Search for the cell housing the specified text and yield its [x, y] center coordinate. 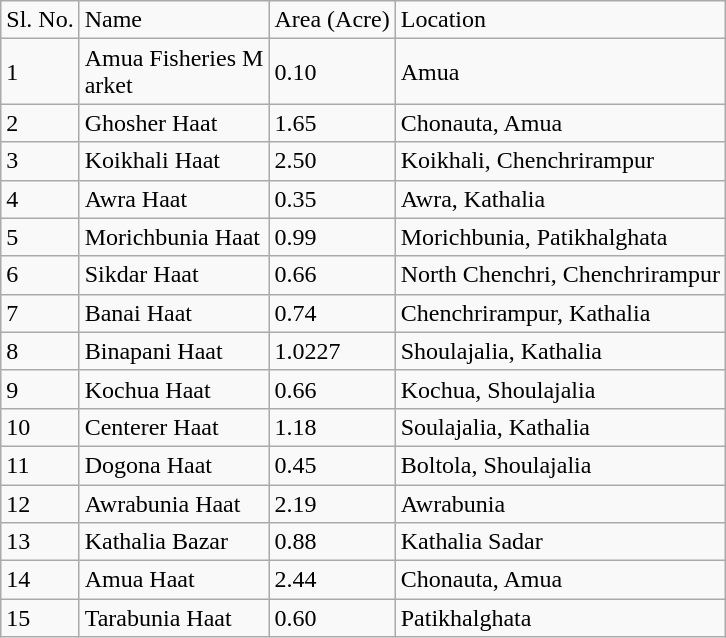
10 [40, 427]
Morichbunia, Patikhalghata [560, 237]
Kochua, Shoulajalia [560, 389]
Centerer Haat [174, 427]
Amua Fisheries Market [174, 72]
Awra, Kathalia [560, 199]
2.50 [332, 161]
Area (Acre) [332, 20]
Ghosher Haat [174, 123]
Name [174, 20]
Kochua Haat [174, 389]
Morichbunia Haat [174, 237]
11 [40, 465]
Boltola, Shoulajalia [560, 465]
9 [40, 389]
0.60 [332, 618]
14 [40, 580]
1 [40, 72]
Koikhali, Chenchrirampur [560, 161]
1.0227 [332, 351]
5 [40, 237]
0.35 [332, 199]
2.19 [332, 503]
1.18 [332, 427]
15 [40, 618]
12 [40, 503]
Sikdar Haat [174, 275]
13 [40, 542]
Binapani Haat [174, 351]
Koikhali Haat [174, 161]
Kathalia Bazar [174, 542]
Tarabunia Haat [174, 618]
0.88 [332, 542]
Patikhalghata [560, 618]
4 [40, 199]
Soulajalia, Kathalia [560, 427]
Chenchrirampur, Kathalia [560, 313]
0.10 [332, 72]
Awrabunia Haat [174, 503]
2 [40, 123]
Amua [560, 72]
7 [40, 313]
2.44 [332, 580]
Sl. No. [40, 20]
6 [40, 275]
8 [40, 351]
Awra Haat [174, 199]
0.74 [332, 313]
Kathalia Sadar [560, 542]
Shoulajalia, Kathalia [560, 351]
3 [40, 161]
Banai Haat [174, 313]
Location [560, 20]
Dogona Haat [174, 465]
Amua Haat [174, 580]
0.45 [332, 465]
1.65 [332, 123]
North Chenchri, Chenchrirampur [560, 275]
Awrabunia [560, 503]
0.99 [332, 237]
